Scan for the cell matching the given text and deliver its [X, Y] coordinate at center. 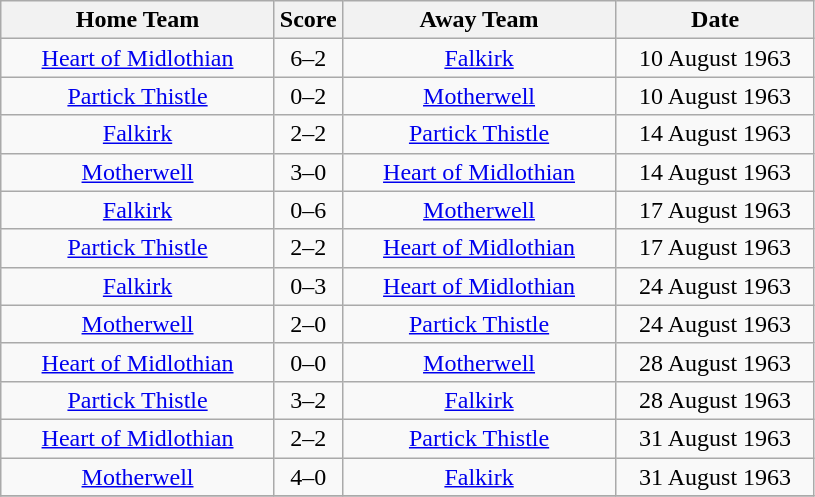
3–2 [308, 400]
2–0 [308, 324]
0–6 [308, 210]
Home Team [138, 20]
0–0 [308, 362]
0–2 [308, 96]
3–0 [308, 172]
4–0 [308, 477]
Score [308, 20]
Away Team [479, 20]
0–3 [308, 286]
Date [716, 20]
6–2 [308, 58]
